Scan for the cell matching the given text and deliver its (X, Y) coordinate at center. 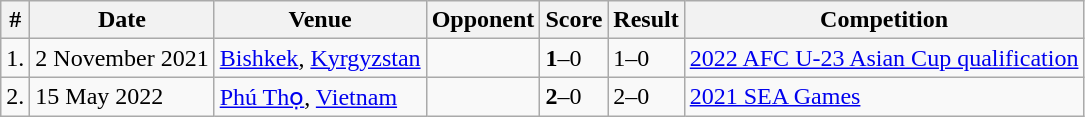
Bishkek, Kyrgyzstan (320, 58)
Result (646, 20)
Phú Thọ, Vietnam (320, 97)
Score (574, 20)
Date (122, 20)
Venue (320, 20)
Competition (884, 20)
1. (16, 58)
2022 AFC U-23 Asian Cup qualification (884, 58)
2021 SEA Games (884, 97)
15 May 2022 (122, 97)
Opponent (483, 20)
2 November 2021 (122, 58)
2. (16, 97)
# (16, 20)
